Return [x, y] of the center of cell containing provided text 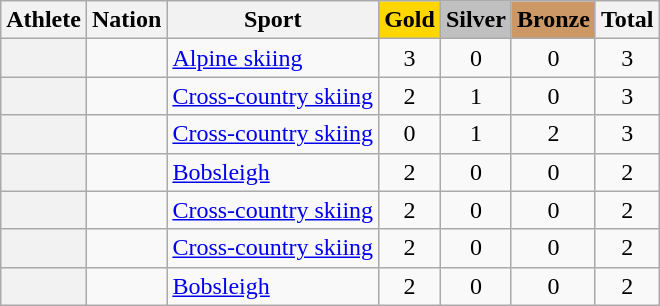
Bronze [553, 20]
Athlete [44, 20]
Silver [476, 20]
Total [627, 20]
Alpine skiing [273, 58]
Gold [410, 20]
Sport [273, 20]
Nation [126, 20]
